Search for the cell housing the specified text and yield its [x, y] center coordinate. 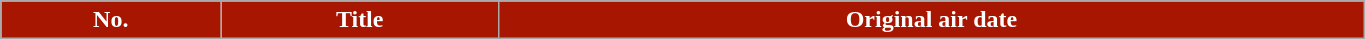
Title [360, 20]
No. [111, 20]
Original air date [932, 20]
